For the text-containing cell, return its midpoint in (X, Y) coordinate format. 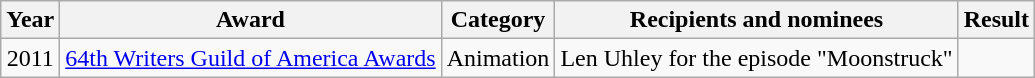
64th Writers Guild of America Awards (250, 58)
Len Uhley for the episode "Moonstruck" (756, 58)
Result (996, 20)
Animation (498, 58)
Category (498, 20)
Recipients and nominees (756, 20)
Year (30, 20)
2011 (30, 58)
Award (250, 20)
